Locate the cell with the specified text and output its (x, y) center coordinate. 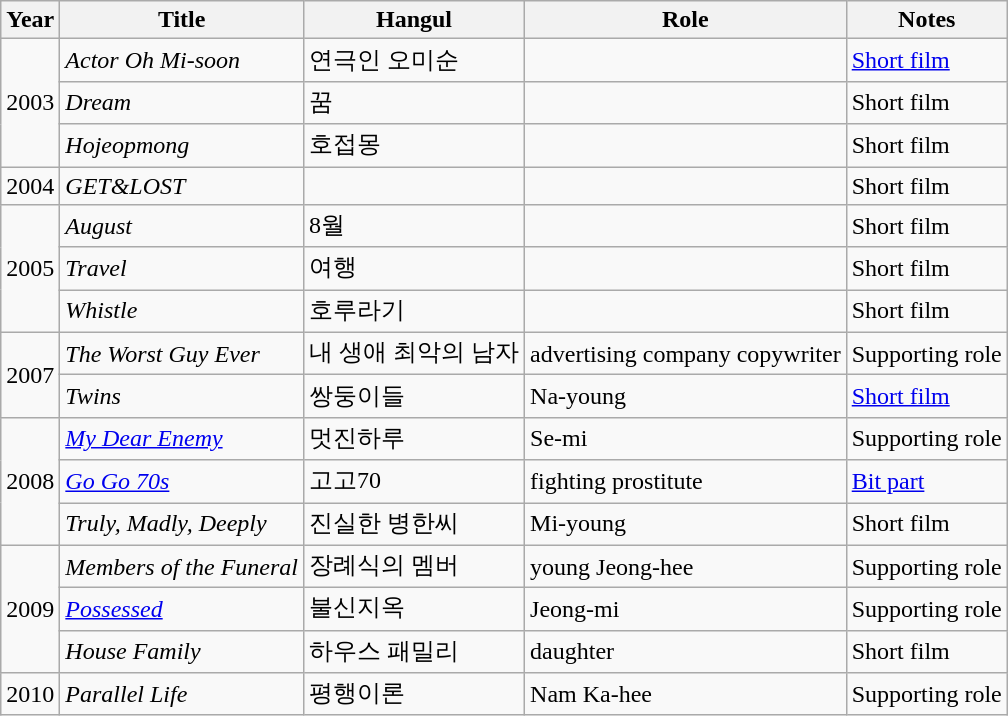
여행 (414, 268)
2005 (30, 269)
Mi-young (686, 524)
advertising company copywriter (686, 354)
Hojeopmong (182, 146)
Notes (926, 20)
불신지옥 (414, 610)
Nam Ka-hee (686, 694)
Parallel Life (182, 694)
Possessed (182, 610)
멋진하루 (414, 438)
연극인 오미순 (414, 60)
Year (30, 20)
8월 (414, 226)
My Dear Enemy (182, 438)
2009 (30, 609)
평행이론 (414, 694)
Title (182, 20)
내 생애 최악의 남자 (414, 354)
2007 (30, 374)
Members of the Funeral (182, 566)
호접몽 (414, 146)
Twins (182, 396)
Travel (182, 268)
2010 (30, 694)
Actor Oh Mi-soon (182, 60)
고고70 (414, 482)
쌍둥이들 (414, 396)
2004 (30, 185)
daughter (686, 652)
House Family (182, 652)
2008 (30, 481)
Na-young (686, 396)
Go Go 70s (182, 482)
Whistle (182, 312)
장례식의 멤버 (414, 566)
young Jeong-hee (686, 566)
Dream (182, 102)
The Worst Guy Ever (182, 354)
August (182, 226)
Hangul (414, 20)
Truly, Madly, Deeply (182, 524)
호루라기 (414, 312)
Bit part (926, 482)
fighting prostitute (686, 482)
Jeong-mi (686, 610)
GET&LOST (182, 185)
하우스 패밀리 (414, 652)
Se-mi (686, 438)
2003 (30, 103)
진실한 병한씨 (414, 524)
꿈 (414, 102)
Role (686, 20)
